Pinpoint the cell where the given text exists, returning its [X, Y] midpoint coordinate. 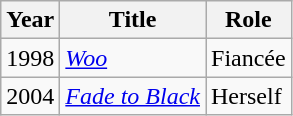
Woo [133, 58]
Fade to Black [133, 96]
Title [133, 20]
2004 [30, 96]
Herself [249, 96]
Year [30, 20]
Role [249, 20]
1998 [30, 58]
Fiancée [249, 58]
